Pinpoint the cell where the given text exists, returning its [x, y] midpoint coordinate. 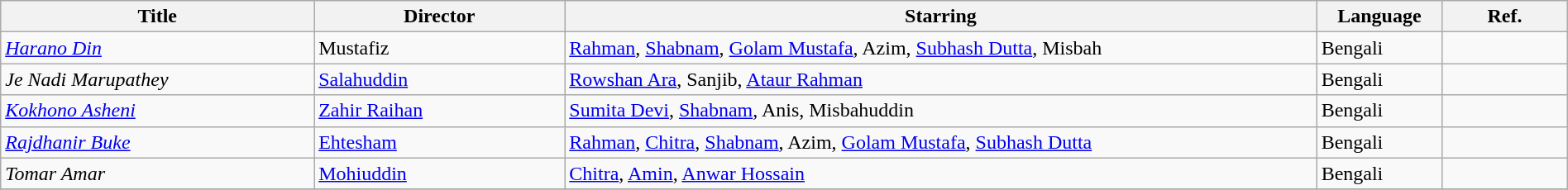
Director [440, 17]
Harano Din [157, 48]
Language [1379, 17]
Tomar Amar [157, 173]
Mustafiz [440, 48]
Rajdhanir Buke [157, 142]
Title [157, 17]
Sumita Devi, Shabnam, Anis, Misbahuddin [941, 111]
Chitra, Amin, Anwar Hossain [941, 173]
Ehtesham [440, 142]
Kokhono Asheni [157, 111]
Je Nadi Marupathey [157, 79]
Mohiuddin [440, 173]
Rahman, Shabnam, Golam Mustafa, Azim, Subhash Dutta, Misbah [941, 48]
Rahman, Chitra, Shabnam, Azim, Golam Mustafa, Subhash Dutta [941, 142]
Ref. [1505, 17]
Zahir Raihan [440, 111]
Starring [941, 17]
Salahuddin [440, 79]
Rowshan Ara, Sanjib, Ataur Rahman [941, 79]
